Pinpoint the cell where the given text exists, returning its [X, Y] midpoint coordinate. 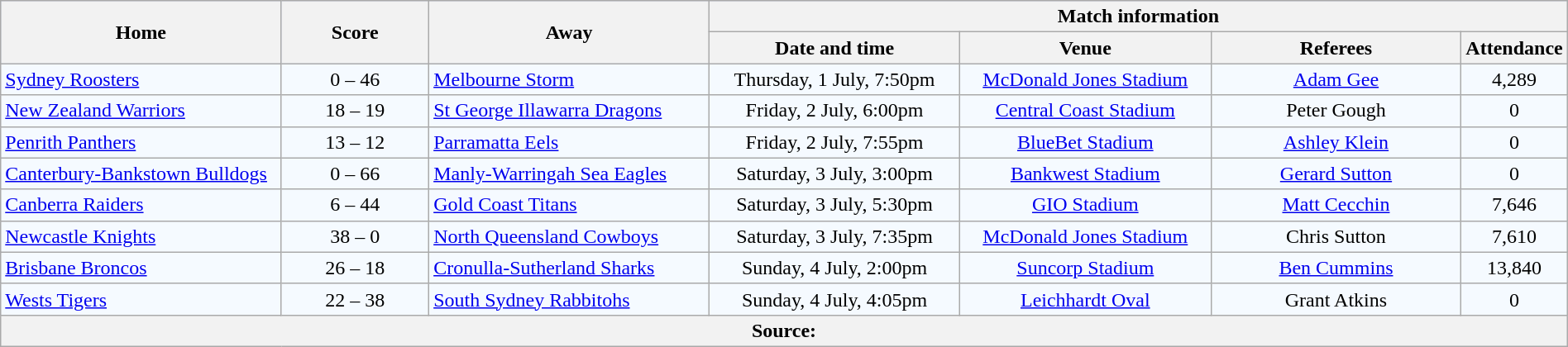
Canterbury-Bankstown Bulldogs [141, 173]
Bankwest Stadium [1085, 173]
Gold Coast Titans [569, 205]
6 – 44 [356, 205]
0 – 46 [356, 79]
Away [569, 32]
Home [141, 32]
Friday, 2 July, 6:00pm [835, 111]
Suncorp Stadium [1085, 268]
18 – 19 [356, 111]
4,289 [1514, 79]
Attendance [1514, 48]
Friday, 2 July, 7:55pm [835, 142]
BlueBet Stadium [1085, 142]
26 – 18 [356, 268]
Score [356, 32]
7,646 [1514, 205]
Newcastle Knights [141, 236]
Cronulla-Sutherland Sharks [569, 268]
7,610 [1514, 236]
Venue [1085, 48]
Peter Gough [1336, 111]
Parramatta Eels [569, 142]
Brisbane Broncos [141, 268]
13 – 12 [356, 142]
Sydney Roosters [141, 79]
GIO Stadium [1085, 205]
North Queensland Cowboys [569, 236]
Date and time [835, 48]
New Zealand Warriors [141, 111]
Manly-Warringah Sea Eagles [569, 173]
Sunday, 4 July, 2:00pm [835, 268]
St George Illawarra Dragons [569, 111]
22 – 38 [356, 299]
Canberra Raiders [141, 205]
Match information [1139, 17]
Matt Cecchin [1336, 205]
Saturday, 3 July, 7:35pm [835, 236]
0 – 66 [356, 173]
Gerard Sutton [1336, 173]
Source: [784, 330]
Adam Gee [1336, 79]
Saturday, 3 July, 5:30pm [835, 205]
Central Coast Stadium [1085, 111]
Referees [1336, 48]
13,840 [1514, 268]
38 – 0 [356, 236]
Thursday, 1 July, 7:50pm [835, 79]
Penrith Panthers [141, 142]
Chris Sutton [1336, 236]
Wests Tigers [141, 299]
South Sydney Rabbitohs [569, 299]
Leichhardt Oval [1085, 299]
Ben Cummins [1336, 268]
Grant Atkins [1336, 299]
Sunday, 4 July, 4:05pm [835, 299]
Melbourne Storm [569, 79]
Ashley Klein [1336, 142]
Saturday, 3 July, 3:00pm [835, 173]
